Detect which cell encompasses the target text, then output its (x, y) center coordinate. 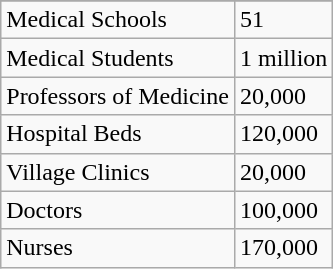
1 million (283, 58)
Hospital Beds (118, 134)
Nurses (118, 248)
Professors of Medicine (118, 96)
Medical Schools (118, 20)
170,000 (283, 248)
120,000 (283, 134)
Village Clinics (118, 172)
Medical Students (118, 58)
Doctors (118, 210)
100,000 (283, 210)
51 (283, 20)
